Determine the [X, Y] coordinate at the center of the cell enclosing the given text.  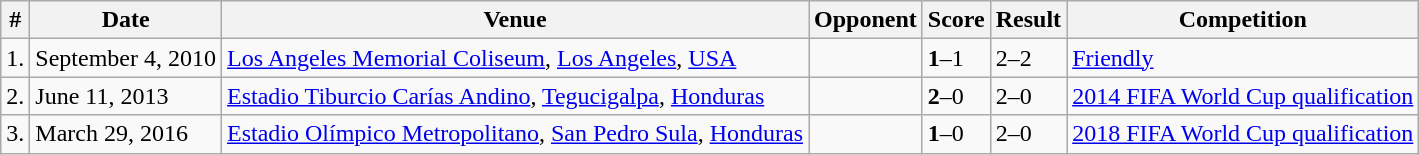
Estadio Olímpico Metropolitano, San Pedro Sula, Honduras [516, 134]
3. [16, 134]
June 11, 2013 [126, 96]
Competition [1243, 20]
# [16, 20]
1–0 [956, 134]
2018 FIFA World Cup qualification [1243, 134]
Venue [516, 20]
Los Angeles Memorial Coliseum, Los Angeles, USA [516, 58]
2014 FIFA World Cup qualification [1243, 96]
Friendly [1243, 58]
Date [126, 20]
Opponent [866, 20]
2. [16, 96]
2–2 [1028, 58]
March 29, 2016 [126, 134]
Result [1028, 20]
1. [16, 58]
1–1 [956, 58]
September 4, 2010 [126, 58]
Score [956, 20]
Estadio Tiburcio Carías Andino, Tegucigalpa, Honduras [516, 96]
